Identify which cell holds the provided text, then report its [x, y] central coordinate. 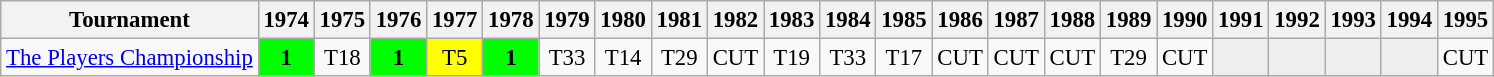
1974 [286, 20]
1982 [735, 20]
1977 [455, 20]
1991 [1241, 20]
Tournament [130, 20]
1994 [1409, 20]
T14 [623, 58]
1992 [1297, 20]
1988 [1072, 20]
1990 [1185, 20]
1983 [792, 20]
1985 [904, 20]
T17 [904, 58]
T19 [792, 58]
1978 [511, 20]
1987 [1016, 20]
1980 [623, 20]
1975 [342, 20]
1986 [960, 20]
T5 [455, 58]
1995 [1465, 20]
The Players Championship [130, 58]
1979 [567, 20]
1981 [679, 20]
1976 [398, 20]
1989 [1128, 20]
T18 [342, 58]
1984 [848, 20]
1993 [1353, 20]
